Return the [X, Y] coordinate for the center point of the cell that contains the specified text.  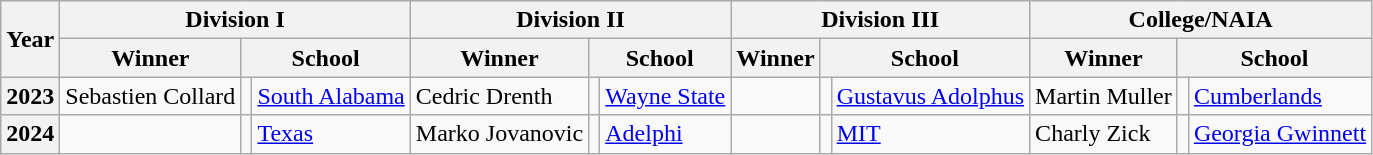
2024 [30, 134]
Wayne State [666, 96]
Texas [331, 134]
Division I [235, 20]
Division III [880, 20]
Division II [570, 20]
College/NAIA [1201, 20]
Georgia Gwinnett [1280, 134]
Marko Jovanovic [499, 134]
Gustavus Adolphus [930, 96]
Sebastien Collard [150, 96]
Year [30, 39]
Charly Zick [1104, 134]
2023 [30, 96]
Cumberlands [1280, 96]
MIT [930, 134]
Martin Muller [1104, 96]
South Alabama [331, 96]
Adelphi [666, 134]
Cedric Drenth [499, 96]
